Capture the cell that displays the provided text and extract its [x, y] central coordinate. 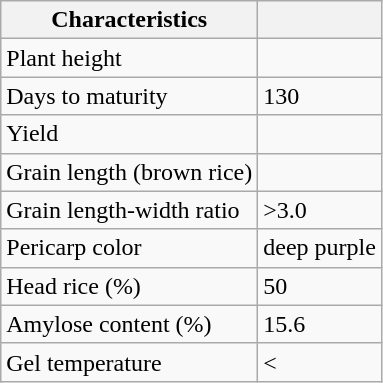
Amylose content (%) [130, 324]
Grain length-width ratio [130, 210]
Days to maturity [130, 96]
50 [320, 286]
130 [320, 96]
Pericarp color [130, 248]
Yield [130, 134]
Gel temperature [130, 362]
deep purple [320, 248]
Characteristics [130, 20]
15.6 [320, 324]
Head rice (%) [130, 286]
Grain length (brown rice) [130, 172]
< [320, 362]
Plant height [130, 58]
>3.0 [320, 210]
